Locate the cell with the specified text and output its (X, Y) center coordinate. 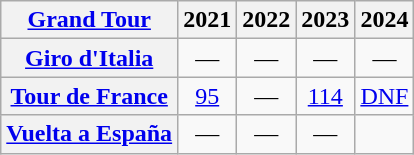
Tour de France (90, 96)
2022 (266, 20)
DNF (384, 96)
95 (208, 96)
2023 (326, 20)
114 (326, 96)
Giro d'Italia (90, 58)
Grand Tour (90, 20)
Vuelta a España (90, 134)
2024 (384, 20)
2021 (208, 20)
